Return the [x, y] coordinate for the center point of the cell that contains the specified text.  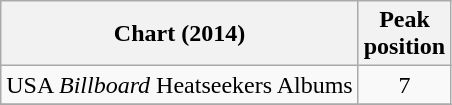
Chart (2014) [180, 34]
USA Billboard Heatseekers Albums [180, 85]
Peakposition [404, 34]
7 [404, 85]
